Locate the cell with the specified text and output its [X, Y] center coordinate. 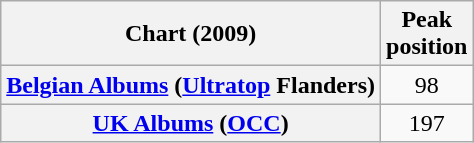
Peakposition [427, 34]
UK Albums (OCC) [191, 123]
98 [427, 85]
Belgian Albums (Ultratop Flanders) [191, 85]
197 [427, 123]
Chart (2009) [191, 34]
